Return (x, y) of the center of cell containing provided text 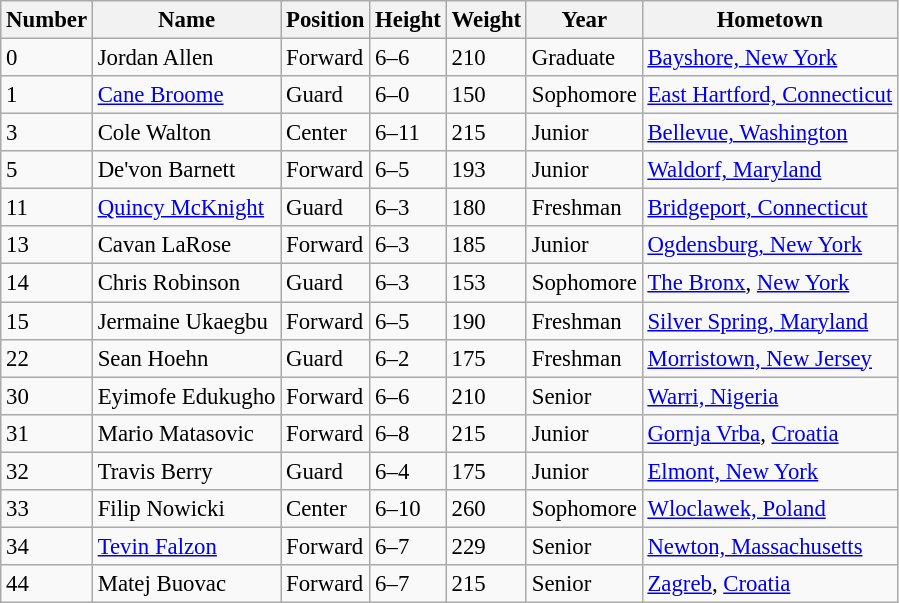
Filip Nowicki (186, 509)
Chris Robinson (186, 283)
Quincy McKnight (186, 208)
De'von Barnett (186, 170)
Eyimofe Edukugho (186, 396)
14 (47, 283)
150 (486, 95)
6–10 (408, 509)
153 (486, 283)
Newton, Massachusetts (770, 546)
Cavan LaRose (186, 245)
Graduate (584, 58)
Ogdensburg, New York (770, 245)
229 (486, 546)
13 (47, 245)
Mario Matasovic (186, 433)
34 (47, 546)
11 (47, 208)
East Hartford, Connecticut (770, 95)
Bayshore, New York (770, 58)
Cane Broome (186, 95)
6–2 (408, 358)
Matej Buovac (186, 584)
6–8 (408, 433)
Zagreb, Croatia (770, 584)
32 (47, 471)
Jordan Allen (186, 58)
22 (47, 358)
6–0 (408, 95)
Number (47, 20)
260 (486, 509)
Tevin Falzon (186, 546)
Morristown, New Jersey (770, 358)
Elmont, New York (770, 471)
Hometown (770, 20)
Silver Spring, Maryland (770, 321)
Bridgeport, Connecticut (770, 208)
Warri, Nigeria (770, 396)
Position (326, 20)
6–4 (408, 471)
Year (584, 20)
Travis Berry (186, 471)
Jermaine Ukaegbu (186, 321)
Cole Walton (186, 133)
193 (486, 170)
Height (408, 20)
3 (47, 133)
31 (47, 433)
Waldorf, Maryland (770, 170)
44 (47, 584)
180 (486, 208)
6–11 (408, 133)
Bellevue, Washington (770, 133)
33 (47, 509)
Gornja Vrba, Croatia (770, 433)
Sean Hoehn (186, 358)
15 (47, 321)
185 (486, 245)
Wloclawek, Poland (770, 509)
5 (47, 170)
190 (486, 321)
Weight (486, 20)
1 (47, 95)
30 (47, 396)
0 (47, 58)
Name (186, 20)
The Bronx, New York (770, 283)
